Pinpoint the cell where the given text exists, returning its (x, y) midpoint coordinate. 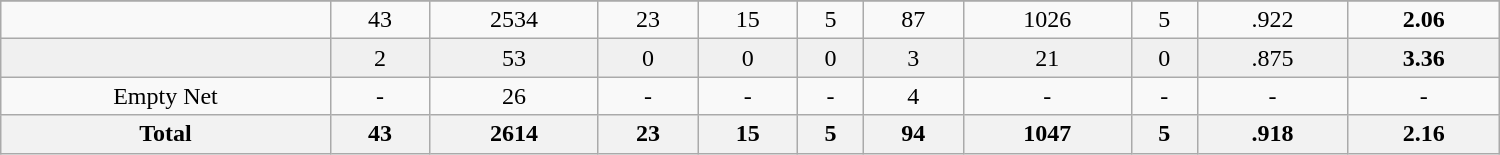
2534 (514, 20)
2.06 (1424, 20)
87 (913, 20)
4 (913, 96)
Empty Net (166, 96)
2.16 (1424, 134)
2614 (514, 134)
1026 (1047, 20)
26 (514, 96)
53 (514, 58)
.875 (1272, 58)
Total (166, 134)
.922 (1272, 20)
1047 (1047, 134)
3 (913, 58)
94 (913, 134)
.918 (1272, 134)
3.36 (1424, 58)
2 (380, 58)
21 (1047, 58)
